Pinpoint the cell where the given text exists, returning its (x, y) midpoint coordinate. 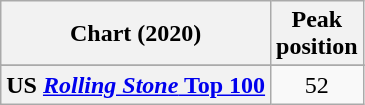
52 (317, 85)
Peakposition (317, 34)
Chart (2020) (136, 34)
US Rolling Stone Top 100 (136, 85)
